Scan for the cell matching the given text and deliver its [X, Y] coordinate at center. 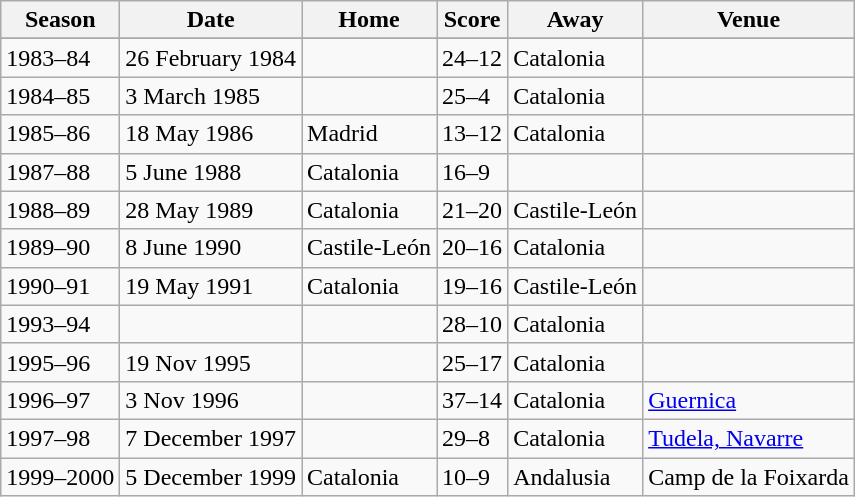
1987–88 [60, 172]
20–16 [472, 248]
25–4 [472, 96]
8 June 1990 [211, 248]
28 May 1989 [211, 210]
26 February 1984 [211, 58]
1988–89 [60, 210]
1995–96 [60, 362]
3 Nov 1996 [211, 400]
1999–2000 [60, 477]
1996–97 [60, 400]
5 December 1999 [211, 477]
1990–91 [60, 286]
24–12 [472, 58]
Date [211, 20]
28–10 [472, 324]
19 Nov 1995 [211, 362]
Tudela, Navarre [749, 438]
Madrid [370, 134]
1997–98 [60, 438]
5 June 1988 [211, 172]
Score [472, 20]
1984–85 [60, 96]
10–9 [472, 477]
1993–94 [60, 324]
Venue [749, 20]
1985–86 [60, 134]
Andalusia [576, 477]
19–16 [472, 286]
18 May 1986 [211, 134]
3 March 1985 [211, 96]
1983–84 [60, 58]
29–8 [472, 438]
Season [60, 20]
Away [576, 20]
7 December 1997 [211, 438]
19 May 1991 [211, 286]
25–17 [472, 362]
Guernica [749, 400]
Home [370, 20]
13–12 [472, 134]
21–20 [472, 210]
Camp de la Foixarda [749, 477]
16–9 [472, 172]
1989–90 [60, 248]
37–14 [472, 400]
